Return (x, y) of the center of cell containing provided text 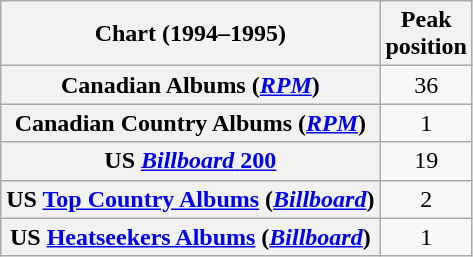
US Heatseekers Albums (Billboard) (190, 237)
US Billboard 200 (190, 161)
US Top Country Albums (Billboard) (190, 199)
36 (426, 85)
Chart (1994–1995) (190, 34)
Peakposition (426, 34)
19 (426, 161)
Canadian Albums (RPM) (190, 85)
Canadian Country Albums (RPM) (190, 123)
2 (426, 199)
